From the cell containing the given text, extract its center point as (X, Y) coordinate. 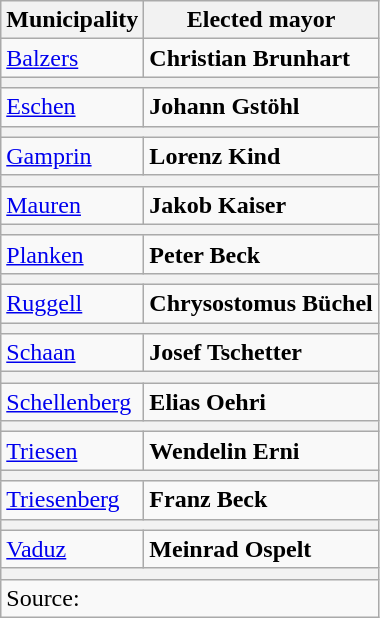
Elias Oehri (261, 402)
Wendelin Erni (261, 451)
Source: (190, 598)
Eschen (72, 107)
Vaduz (72, 549)
Triesenberg (72, 500)
Chrysostomus Büchel (261, 303)
Christian Brunhart (261, 58)
Josef Tschetter (261, 353)
Peter Beck (261, 254)
Lorenz Kind (261, 156)
Schaan (72, 353)
Meinrad Ospelt (261, 549)
Elected mayor (261, 20)
Mauren (72, 205)
Schellenberg (72, 402)
Gamprin (72, 156)
Municipality (72, 20)
Balzers (72, 58)
Jakob Kaiser (261, 205)
Ruggell (72, 303)
Planken (72, 254)
Franz Beck (261, 500)
Triesen (72, 451)
Johann Gstöhl (261, 107)
